Determine the [x, y] coordinate at the center of the cell enclosing the given text.  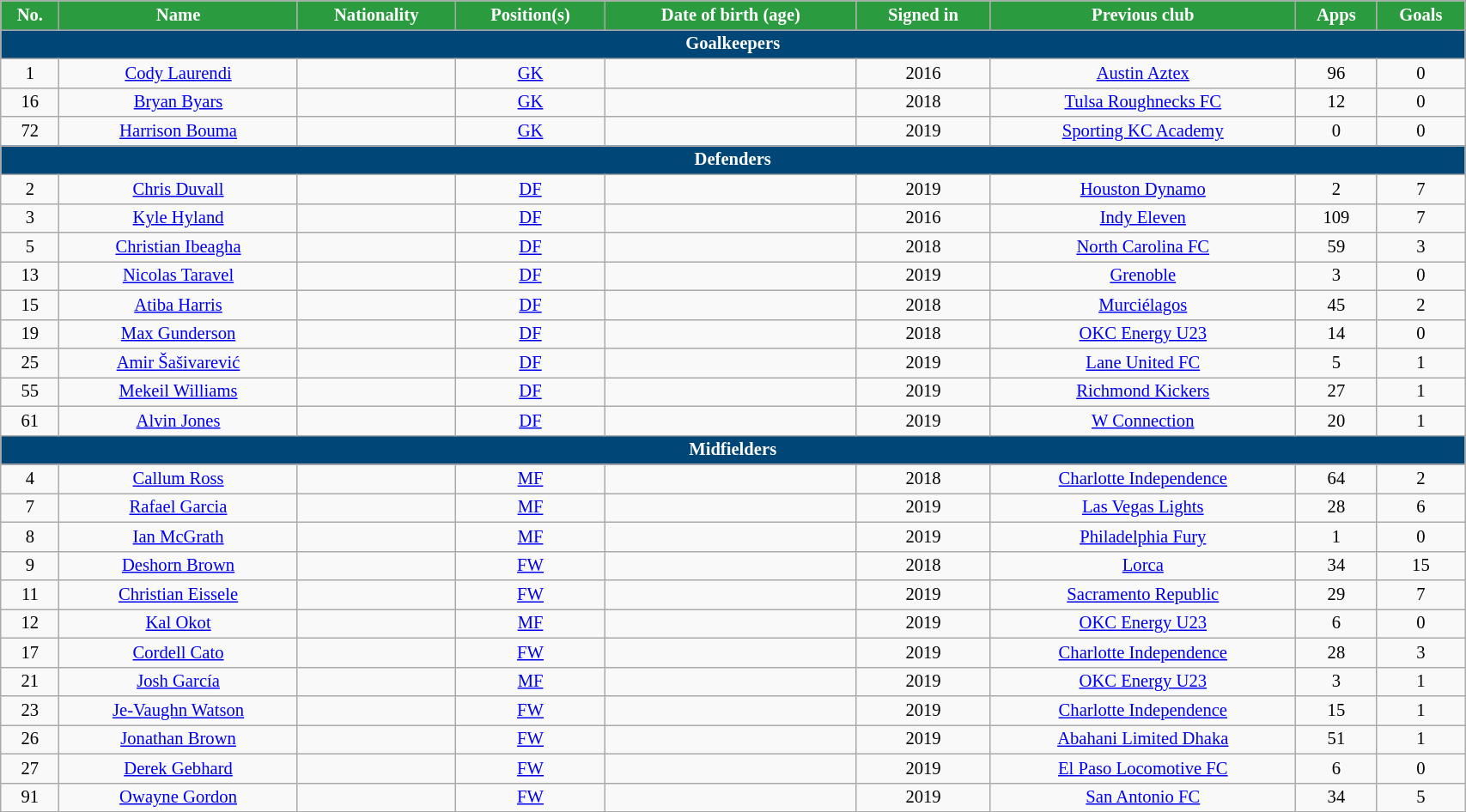
Richmond Kickers [1143, 391]
19 [30, 334]
Kal Okot [179, 623]
Cordell Cato [179, 652]
17 [30, 652]
Lane United FC [1143, 363]
4 [30, 478]
Nicolas Taravel [179, 276]
Owayne Gordon [179, 797]
Atiba Harris [179, 305]
29 [1336, 595]
Rafael Garcia [179, 507]
Josh García [179, 682]
Name [179, 15]
El Paso Locomotive FC [1143, 768]
Callum Ross [179, 478]
Amir Šašivarević [179, 363]
96 [1336, 73]
Kyle Hyland [179, 218]
Deshorn Brown [179, 566]
16 [30, 102]
55 [30, 391]
Date of birth (age) [731, 15]
Sacramento Republic [1143, 595]
Tulsa Roughnecks FC [1143, 102]
Max Gunderson [179, 334]
Goalkeepers [733, 44]
Sporting KC Academy [1143, 131]
Austin Aztex [1143, 73]
Alvin Jones [179, 421]
Indy Eleven [1143, 218]
Philadelphia Fury [1143, 536]
61 [30, 421]
64 [1336, 478]
91 [30, 797]
45 [1336, 305]
Abahani Limited Dhaka [1143, 739]
Chris Duvall [179, 189]
9 [30, 566]
Bryan Byars [179, 102]
Ian McGrath [179, 536]
Cody Laurendi [179, 73]
Nationality [376, 15]
Apps [1336, 15]
25 [30, 363]
8 [30, 536]
51 [1336, 739]
26 [30, 739]
20 [1336, 421]
Midfielders [733, 450]
Christian Ibeagha [179, 246]
Signed in [923, 15]
Harrison Bouma [179, 131]
11 [30, 595]
Jonathan Brown [179, 739]
Las Vegas Lights [1143, 507]
Grenoble [1143, 276]
W Connection [1143, 421]
Lorca [1143, 566]
Christian Eissele [179, 595]
San Antonio FC [1143, 797]
21 [30, 682]
13 [30, 276]
No. [30, 15]
Position(s) [530, 15]
23 [30, 710]
Je-Vaughn Watson [179, 710]
Houston Dynamo [1143, 189]
59 [1336, 246]
14 [1336, 334]
72 [30, 131]
Goals [1420, 15]
Defenders [733, 160]
North Carolina FC [1143, 246]
Mekeil Williams [179, 391]
Murciélagos [1143, 305]
Previous club [1143, 15]
109 [1336, 218]
Derek Gebhard [179, 768]
